Determine the (x, y) coordinate at the center of the cell enclosing the given text.  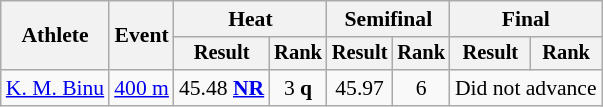
400 m (142, 88)
Event (142, 36)
6 (421, 88)
Did not advance (526, 88)
45.48 NR (222, 88)
45.97 (360, 88)
Athlete (55, 36)
K. M. Binu (55, 88)
Final (526, 19)
Semifinal (388, 19)
3 q (298, 88)
Heat (250, 19)
